Capture the cell that displays the provided text and extract its (x, y) central coordinate. 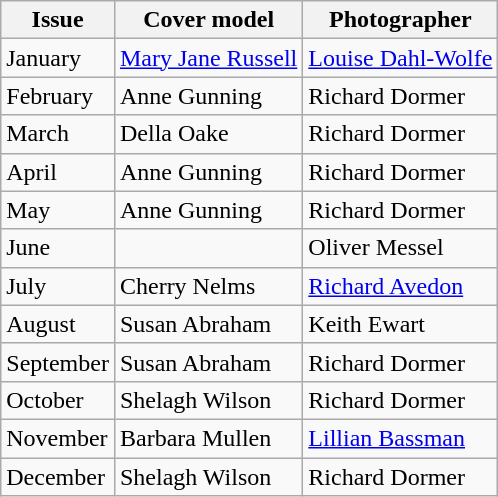
May (58, 210)
October (58, 400)
January (58, 58)
November (58, 438)
July (58, 286)
Cover model (208, 20)
February (58, 96)
Oliver Messel (400, 248)
Cherry Nelms (208, 286)
Mary Jane Russell (208, 58)
Issue (58, 20)
Keith Ewart (400, 324)
December (58, 477)
August (58, 324)
September (58, 362)
Photographer (400, 20)
Richard Avedon (400, 286)
March (58, 134)
Lillian Bassman (400, 438)
Della Oake (208, 134)
June (58, 248)
Louise Dahl-Wolfe (400, 58)
April (58, 172)
Barbara Mullen (208, 438)
